Pinpoint the cell where the given text exists, returning its (x, y) midpoint coordinate. 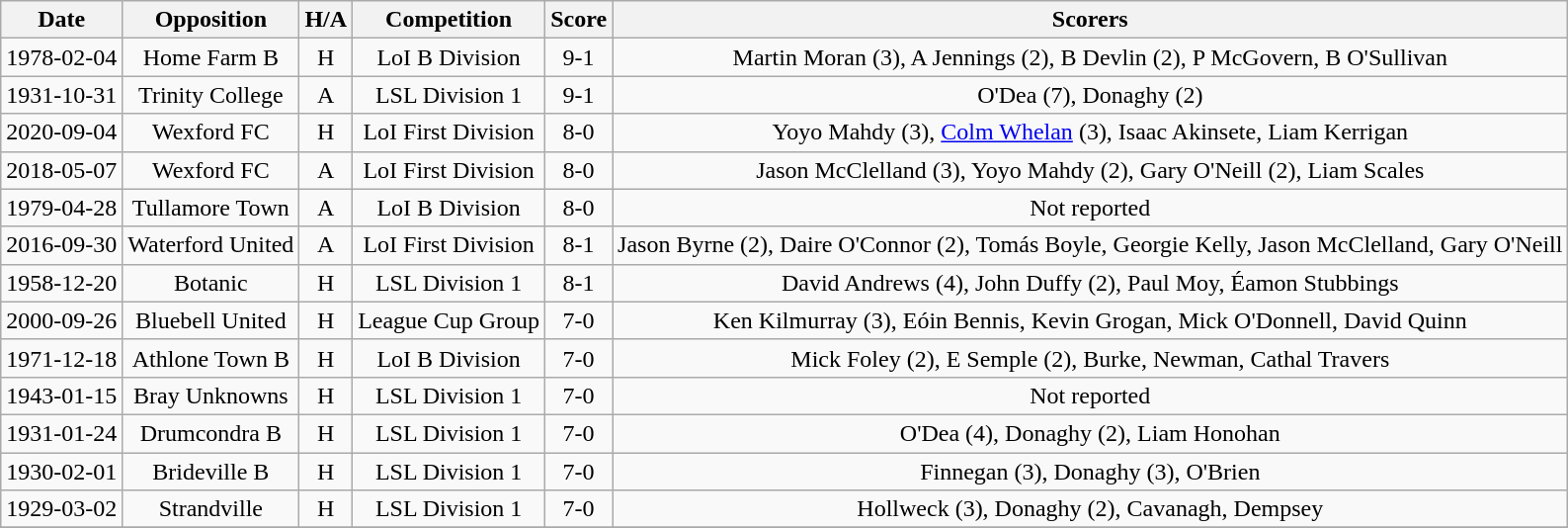
Opposition (211, 20)
H/A (326, 20)
David Andrews (4), John Duffy (2), Paul Moy, Éamon Stubbings (1091, 283)
2018-05-07 (61, 170)
2016-09-30 (61, 245)
1929-03-02 (61, 509)
O'Dea (4), Donaghy (2), Liam Honohan (1091, 433)
Home Farm B (211, 57)
2020-09-04 (61, 132)
Martin Moran (3), A Jennings (2), B Devlin (2), P McGovern, B O'Sullivan (1091, 57)
1943-01-15 (61, 396)
1978-02-04 (61, 57)
Competition (449, 20)
Jason Byrne (2), Daire O'Connor (2), Tomás Boyle, Georgie Kelly, Jason McClelland, Gary O'Neill (1091, 245)
League Cup Group (449, 320)
Athlone Town B (211, 358)
1979-04-28 (61, 208)
1930-02-01 (61, 472)
Trinity College (211, 95)
1931-01-24 (61, 433)
Yoyo Mahdy (3), Colm Whelan (3), Isaac Akinsete, Liam Kerrigan (1091, 132)
O'Dea (7), Donaghy (2) (1091, 95)
Bray Unknowns (211, 396)
Waterford United (211, 245)
Drumcondra B (211, 433)
Brideville B (211, 472)
Hollweck (3), Donaghy (2), Cavanagh, Dempsey (1091, 509)
Score (579, 20)
Ken Kilmurray (3), Eóin Bennis, Kevin Grogan, Mick O'Donnell, David Quinn (1091, 320)
1958-12-20 (61, 283)
1971-12-18 (61, 358)
2000-09-26 (61, 320)
Scorers (1091, 20)
Strandville (211, 509)
Mick Foley (2), E Semple (2), Burke, Newman, Cathal Travers (1091, 358)
Botanic (211, 283)
Date (61, 20)
Bluebell United (211, 320)
Jason McClelland (3), Yoyo Mahdy (2), Gary O'Neill (2), Liam Scales (1091, 170)
1931-10-31 (61, 95)
Tullamore Town (211, 208)
Finnegan (3), Donaghy (3), O'Brien (1091, 472)
